Return [X, Y] of the center of cell containing provided text 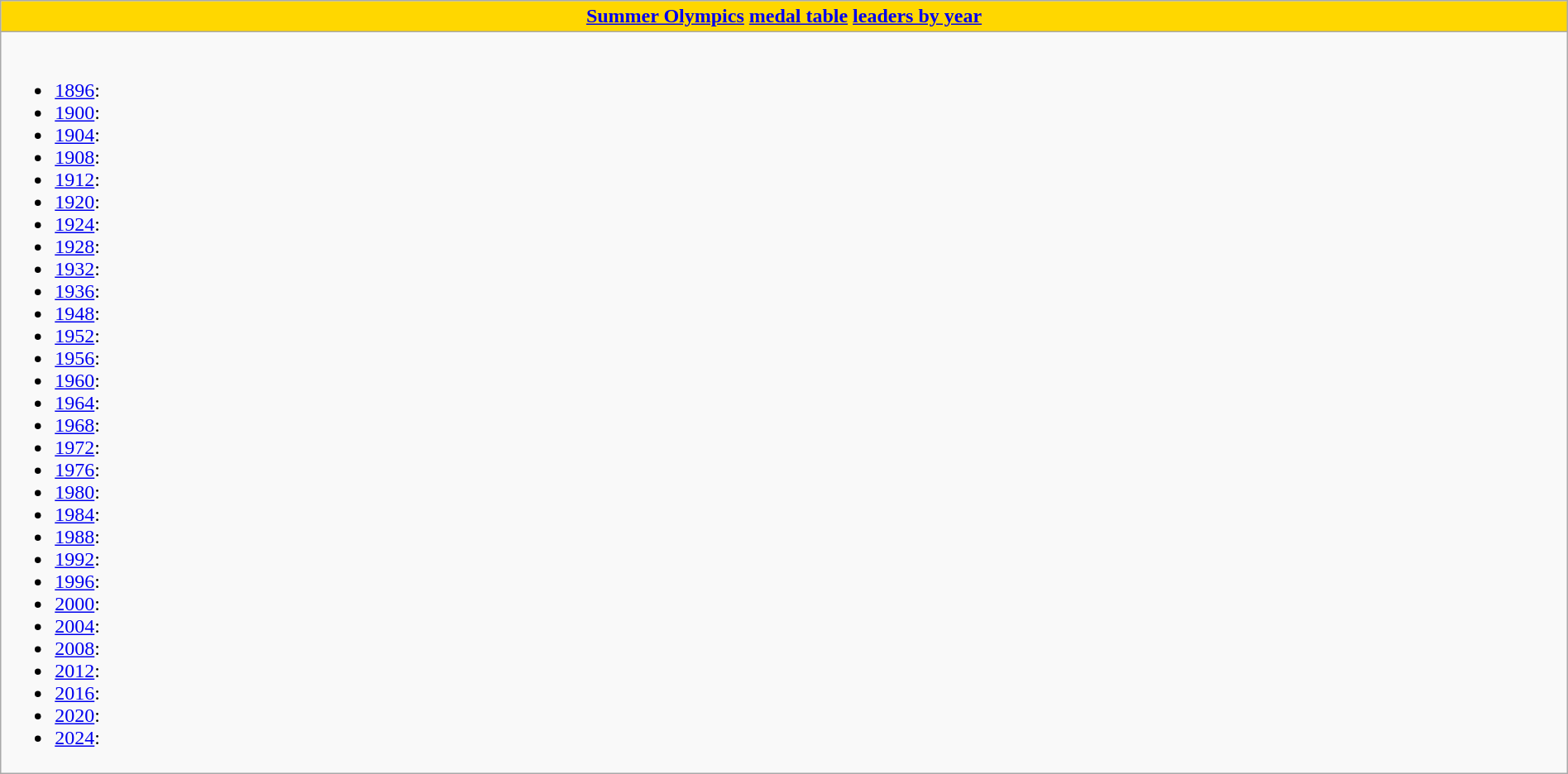
Summer Olympics medal table leaders by year [784, 17]
